Locate the cell with the specified text and output its (X, Y) center coordinate. 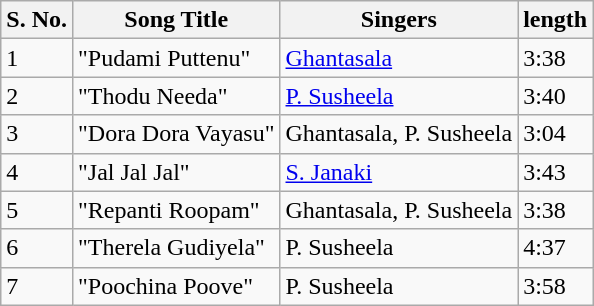
6 (37, 248)
"Repanti Roopam" (176, 210)
"Therela Gudiyela" (176, 248)
Song Title (176, 20)
3:58 (556, 286)
4:37 (556, 248)
length (556, 20)
"Poochina Poove" (176, 286)
S. No. (37, 20)
"Dora Dora Vayasu" (176, 134)
4 (37, 172)
"Jal Jal Jal" (176, 172)
3:40 (556, 96)
3:04 (556, 134)
3 (37, 134)
2 (37, 96)
1 (37, 58)
3:43 (556, 172)
Ghantasala (399, 58)
5 (37, 210)
"Pudami Puttenu" (176, 58)
7 (37, 286)
"Thodu Needa" (176, 96)
S. Janaki (399, 172)
Singers (399, 20)
